Capture the cell that displays the provided text and extract its [X, Y] central coordinate. 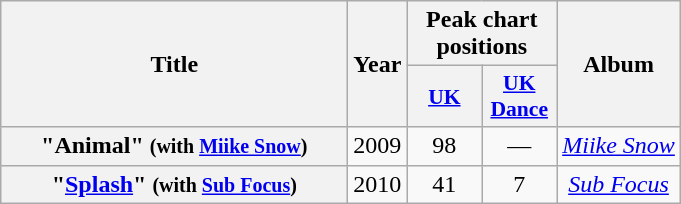
Title [174, 64]
Year [378, 64]
41 [444, 184]
2010 [378, 184]
Miike Snow [619, 146]
Peak chart positions [482, 34]
2009 [378, 146]
98 [444, 146]
7 [520, 184]
Album [619, 64]
Sub Focus [619, 184]
"Animal" (with Miike Snow) [174, 146]
— [520, 146]
"Splash" (with Sub Focus) [174, 184]
UK [444, 96]
UKDance [520, 96]
